Capture the cell that displays the provided text and extract its [x, y] central coordinate. 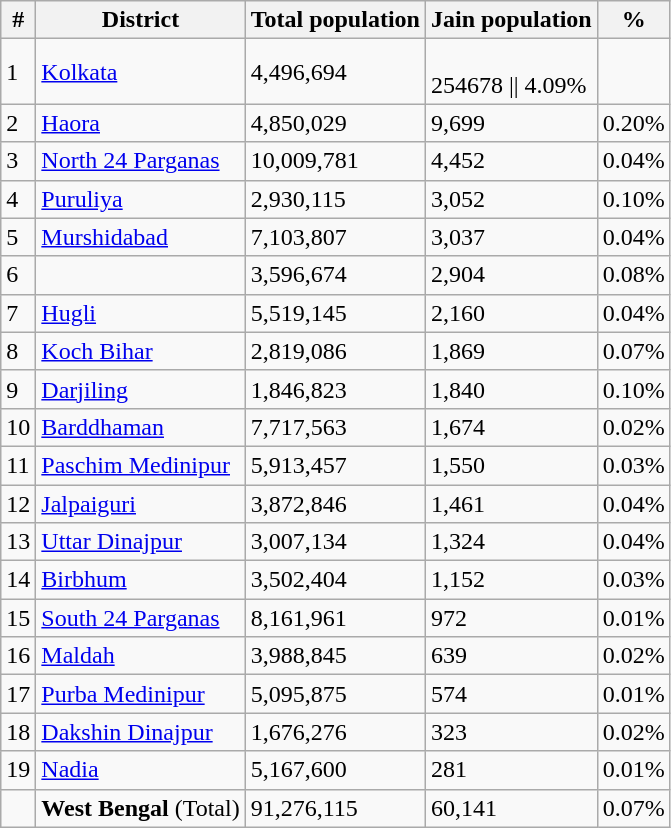
4,452 [511, 161]
3,052 [511, 199]
7,103,807 [335, 237]
Dakshin Dinajpur [140, 732]
West Bengal (Total) [140, 808]
5 [18, 237]
1,840 [511, 389]
Paschim Medinipur [140, 465]
Birbhum [140, 580]
323 [511, 732]
17 [18, 694]
7 [18, 313]
4,496,694 [335, 72]
11 [18, 465]
1,674 [511, 427]
2,819,086 [335, 351]
9 [18, 389]
1,869 [511, 351]
4 [18, 199]
639 [511, 656]
3 [18, 161]
Hugli [140, 313]
South 24 Parganas [140, 618]
1 [18, 72]
5,519,145 [335, 313]
10 [18, 427]
1,461 [511, 503]
Jain population [511, 20]
Puruliya [140, 199]
13 [18, 542]
6 [18, 275]
2,930,115 [335, 199]
3,502,404 [335, 580]
Nadia [140, 770]
254678 || 4.09% [511, 72]
281 [511, 770]
Koch Bihar [140, 351]
2 [18, 123]
% [634, 20]
4,850,029 [335, 123]
3,596,674 [335, 275]
972 [511, 618]
1,550 [511, 465]
14 [18, 580]
8,161,961 [335, 618]
18 [18, 732]
3,007,134 [335, 542]
7,717,563 [335, 427]
Jalpaiguri [140, 503]
1,846,823 [335, 389]
10,009,781 [335, 161]
Uttar Dinajpur [140, 542]
Haora [140, 123]
Total population [335, 20]
5,167,600 [335, 770]
5,913,457 [335, 465]
1,152 [511, 580]
12 [18, 503]
5,095,875 [335, 694]
1,324 [511, 542]
Barddhaman [140, 427]
1,676,276 [335, 732]
16 [18, 656]
Maldah [140, 656]
Purba Medinipur [140, 694]
Darjiling [140, 389]
9,699 [511, 123]
60,141 [511, 808]
Kolkata [140, 72]
3,037 [511, 237]
19 [18, 770]
3,988,845 [335, 656]
# [18, 20]
8 [18, 351]
15 [18, 618]
District [140, 20]
0.08% [634, 275]
Murshidabad [140, 237]
North 24 Parganas [140, 161]
0.20% [634, 123]
574 [511, 694]
3,872,846 [335, 503]
2,160 [511, 313]
91,276,115 [335, 808]
2,904 [511, 275]
